Scan for the cell matching the given text and deliver its [x, y] coordinate at center. 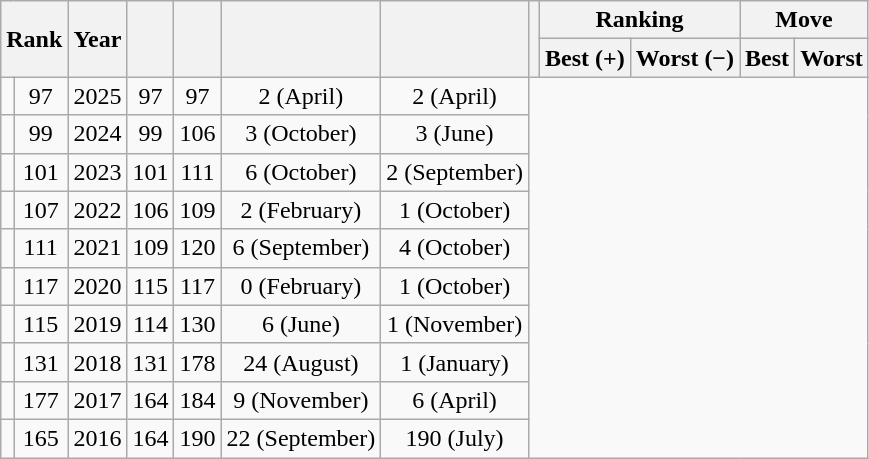
Best (+) [584, 58]
184 [198, 400]
130 [198, 324]
2019 [98, 324]
2022 [98, 210]
Worst (−) [684, 58]
Move [804, 20]
6 (September) [301, 248]
Ranking [639, 20]
107 [41, 210]
165 [41, 438]
2017 [98, 400]
190 (July) [455, 438]
3 (October) [301, 134]
9 (November) [301, 400]
4 (October) [455, 248]
2024 [98, 134]
1 (November) [455, 324]
6 (October) [301, 172]
1 (January) [455, 362]
120 [198, 248]
6 (June) [301, 324]
Rank [34, 39]
Best [768, 58]
178 [198, 362]
2 (February) [301, 210]
3 (June) [455, 134]
2023 [98, 172]
0 (February) [301, 286]
2021 [98, 248]
6 (April) [455, 400]
2 (September) [455, 172]
24 (August) [301, 362]
190 [198, 438]
2025 [98, 96]
2018 [98, 362]
2020 [98, 286]
114 [150, 324]
2016 [98, 438]
177 [41, 400]
22 (September) [301, 438]
Year [98, 39]
Worst [832, 58]
